Identify which cell holds the provided text, then report its (x, y) central coordinate. 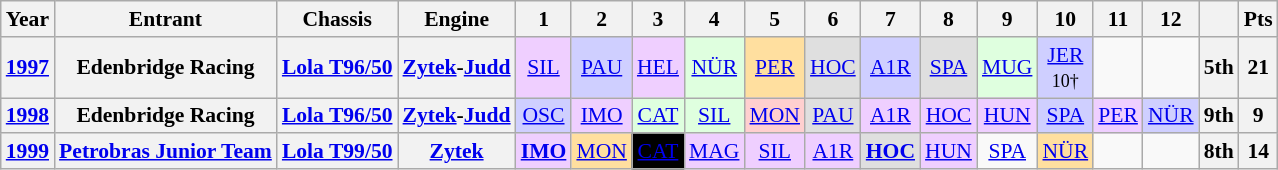
4 (714, 19)
Zytek (457, 152)
5 (776, 19)
12 (1171, 19)
2 (602, 19)
7 (890, 19)
Engine (457, 19)
1999 (28, 152)
8 (948, 19)
Year (28, 19)
Pts (1258, 19)
6 (833, 19)
OSC (544, 116)
21 (1258, 68)
Lola T99/50 (338, 152)
JER10† (1065, 68)
5th (1219, 68)
1998 (28, 116)
14 (1258, 152)
HEL (658, 68)
9th (1219, 116)
MAG (714, 152)
1997 (28, 68)
3 (658, 19)
MUG (1008, 68)
1 (544, 19)
8th (1219, 152)
11 (1118, 19)
Petrobras Junior Team (166, 152)
Entrant (166, 19)
Chassis (338, 19)
10 (1065, 19)
